Identify which cell holds the provided text, then report its [X, Y] central coordinate. 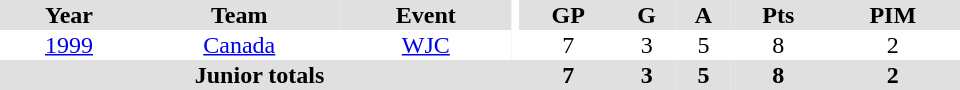
WJC [426, 45]
1999 [69, 45]
Canada [240, 45]
Pts [778, 15]
GP [568, 15]
Team [240, 15]
Year [69, 15]
A [704, 15]
Event [426, 15]
Junior totals [260, 75]
G [646, 15]
PIM [893, 15]
